Detect which cell encompasses the target text, then output its [X, Y] center coordinate. 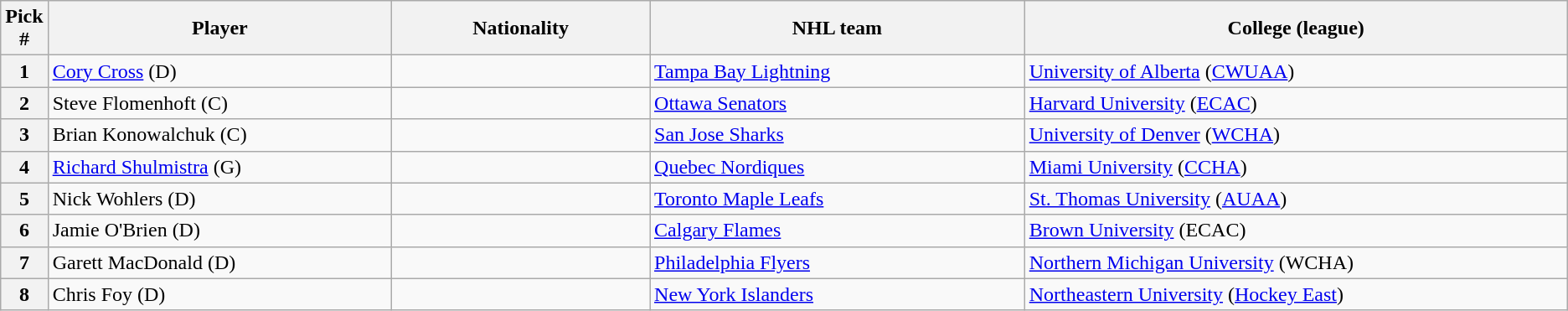
Ottawa Senators [838, 103]
Quebec Nordiques [838, 167]
8 [24, 294]
Nationality [521, 29]
Steve Flomenhoft (C) [219, 103]
University of Alberta (CWUAA) [1296, 71]
Richard Shulmistra (G) [219, 167]
Brian Konowalchuk (C) [219, 135]
Player [219, 29]
Northern Michigan University (WCHA) [1296, 262]
3 [24, 135]
Nick Wohlers (D) [219, 199]
5 [24, 199]
Pick # [24, 29]
Toronto Maple Leafs [838, 199]
Harvard University (ECAC) [1296, 103]
New York Islanders [838, 294]
Brown University (ECAC) [1296, 231]
NHL team [838, 29]
San Jose Sharks [838, 135]
Cory Cross (D) [219, 71]
Jamie O'Brien (D) [219, 231]
1 [24, 71]
Northeastern University (Hockey East) [1296, 294]
Chris Foy (D) [219, 294]
Calgary Flames [838, 231]
Miami University (CCHA) [1296, 167]
Philadelphia Flyers [838, 262]
4 [24, 167]
Tampa Bay Lightning [838, 71]
2 [24, 103]
7 [24, 262]
University of Denver (WCHA) [1296, 135]
6 [24, 231]
Garett MacDonald (D) [219, 262]
St. Thomas University (AUAA) [1296, 199]
College (league) [1296, 29]
